From the cell containing the given text, extract its center point as [x, y] coordinate. 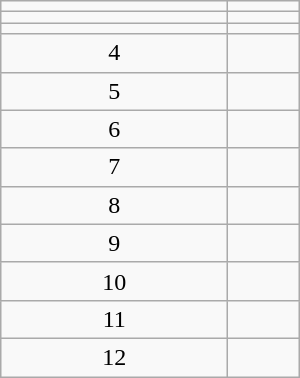
8 [114, 205]
4 [114, 53]
5 [114, 91]
6 [114, 129]
10 [114, 281]
7 [114, 167]
12 [114, 357]
11 [114, 319]
9 [114, 243]
